Extract the (x, y) coordinate from the center of the cell holding the provided text.  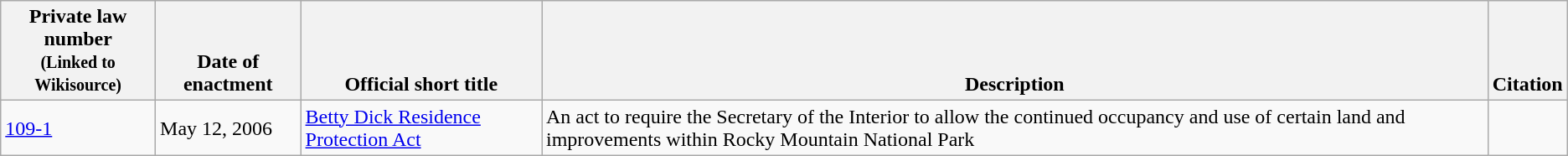
Official short title (420, 50)
Betty Dick Residence Protection Act (420, 127)
Date of enactment (229, 50)
Private law number(Linked to Wikisource) (79, 50)
May 12, 2006 (229, 127)
Description (1014, 50)
109-1 (79, 127)
Citation (1528, 50)
